Return (X, Y) of the center of cell containing provided text 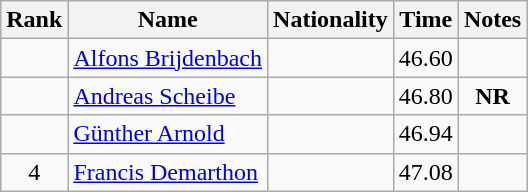
47.08 (426, 172)
Rank (34, 20)
Günther Arnold (168, 134)
46.80 (426, 96)
4 (34, 172)
Time (426, 20)
NR (492, 96)
Alfons Brijdenbach (168, 58)
Name (168, 20)
46.94 (426, 134)
Notes (492, 20)
Francis Demarthon (168, 172)
Nationality (331, 20)
46.60 (426, 58)
Andreas Scheibe (168, 96)
